Output the (X, Y) coordinate of the center of the cell containing the given text.  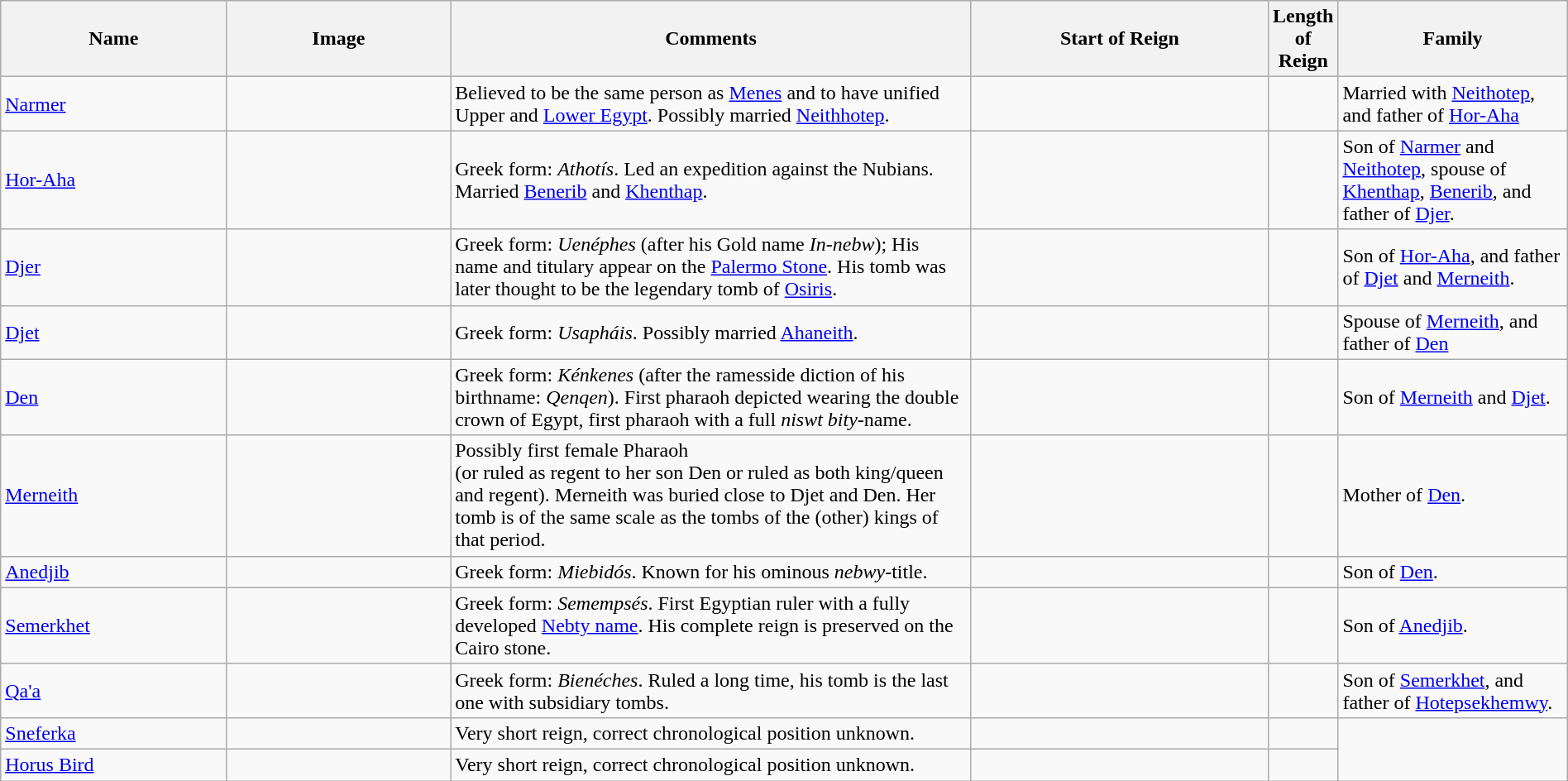
Hor-Aha (114, 180)
Sneferka (114, 733)
Den (114, 397)
Comments (711, 39)
Spouse of Merneith, and father of Den (1452, 333)
Length of Reign (1303, 39)
Son of Anedjib. (1452, 625)
Djet (114, 333)
Son of Narmer and Neithotep, spouse of Khenthap, Benerib, and father of Djer. (1452, 180)
Qa'a (114, 690)
Name (114, 39)
Anedjib (114, 572)
Semerkhet (114, 625)
Greek form: Miebidós. Known for his ominous nebwy-title. (711, 572)
Greek form: Semempsés. First Egyptian ruler with a fully developed Nebty name. His complete reign is preserved on the Cairo stone. (711, 625)
Son of Merneith and Djet. (1452, 397)
Narmer (114, 104)
Start of Reign (1120, 39)
Family (1452, 39)
Married with Neithotep, and father of Hor-Aha (1452, 104)
Greek form: Bienéches. Ruled a long time, his tomb is the last one with subsidiary tombs. (711, 690)
Djer (114, 267)
Son of Hor-Aha, and father of Djet and Merneith. (1452, 267)
Merneith (114, 496)
Image (339, 39)
Greek form: Usapháis. Possibly married Ahaneith. (711, 333)
Son of Den. (1452, 572)
Son of Semerkhet, and father of Hotepsekhemwy. (1452, 690)
Horus Bird (114, 764)
Mother of Den. (1452, 496)
Believed to be the same person as Menes and to have unified Upper and Lower Egypt. Possibly married Neithhotep. (711, 104)
Greek form: Athotís. Led an expedition against the Nubians. Married Benerib and Khenthap. (711, 180)
